Return the [X, Y] coordinate for the center point of the cell that contains the specified text.  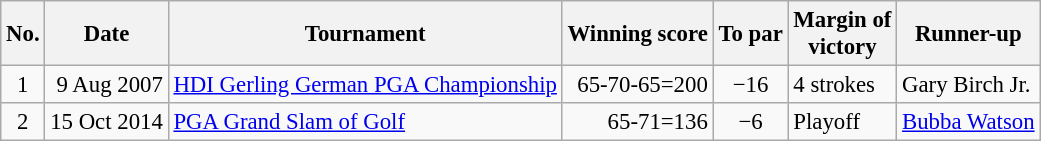
2 [23, 122]
Gary Birch Jr. [968, 85]
Date [106, 34]
HDI Gerling German PGA Championship [365, 85]
Bubba Watson [968, 122]
−6 [750, 122]
Tournament [365, 34]
Winning score [638, 34]
No. [23, 34]
65-70-65=200 [638, 85]
65-71=136 [638, 122]
PGA Grand Slam of Golf [365, 122]
4 strokes [842, 85]
15 Oct 2014 [106, 122]
Margin ofvictory [842, 34]
−16 [750, 85]
1 [23, 85]
9 Aug 2007 [106, 85]
Runner-up [968, 34]
To par [750, 34]
Playoff [842, 122]
